For the text-containing cell, return its midpoint in (X, Y) coordinate format. 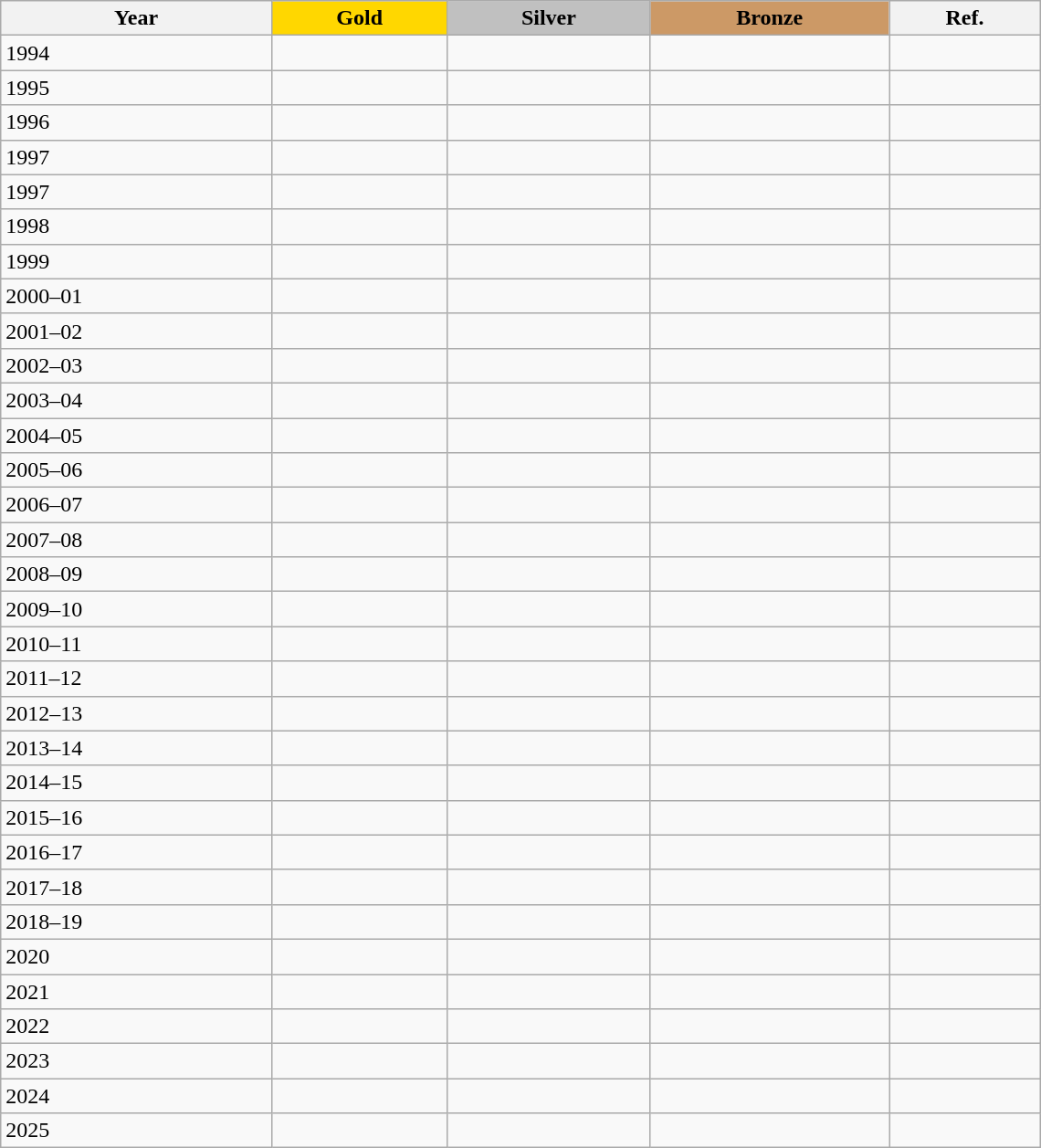
2002–03 (137, 365)
2008–09 (137, 574)
2022 (137, 1027)
2004–05 (137, 436)
Ref. (965, 18)
2010–11 (137, 644)
2007–08 (137, 540)
Gold (360, 18)
2009–10 (137, 609)
2018–19 (137, 922)
2012–13 (137, 713)
2013–14 (137, 748)
2001–02 (137, 331)
Year (137, 18)
2021 (137, 991)
2025 (137, 1131)
2015–16 (137, 817)
1998 (137, 226)
2014–15 (137, 783)
2024 (137, 1096)
2000–01 (137, 296)
1994 (137, 53)
1999 (137, 261)
Bronze (770, 18)
2006–07 (137, 505)
Silver (549, 18)
2020 (137, 956)
2017–18 (137, 887)
2011–12 (137, 679)
2016–17 (137, 852)
1995 (137, 88)
2005–06 (137, 470)
2023 (137, 1061)
1996 (137, 122)
2003–04 (137, 400)
